Provide the [X, Y] coordinate of the cell's center where the given text is located.  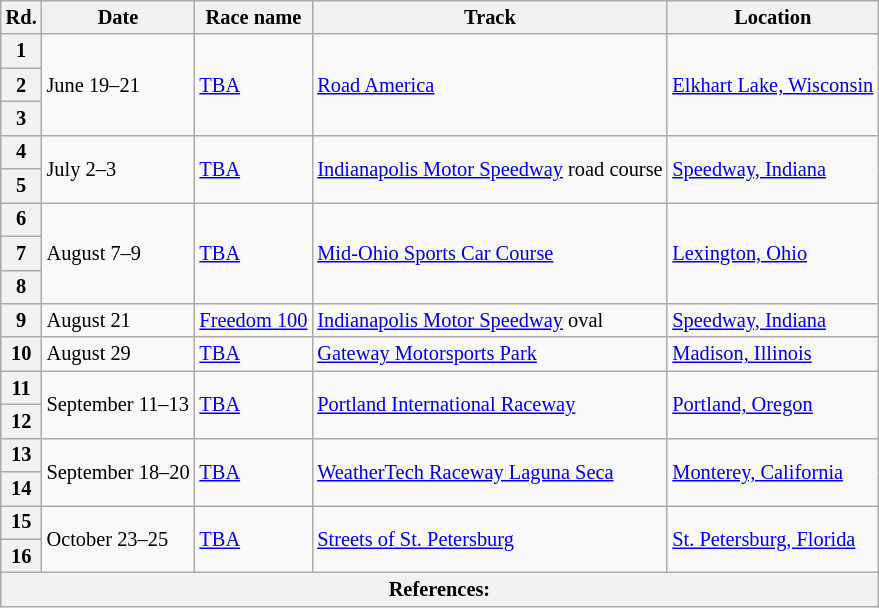
Madison, Illinois [772, 354]
8 [22, 287]
Lexington, Ohio [772, 252]
Elkhart Lake, Wisconsin [772, 84]
References: [440, 589]
Race name [254, 17]
13 [22, 455]
August 7–9 [118, 252]
Indianapolis Motor Speedway oval [490, 320]
10 [22, 354]
Streets of St. Petersburg [490, 538]
St. Petersburg, Florida [772, 538]
5 [22, 186]
1 [22, 51]
October 23–25 [118, 538]
6 [22, 219]
15 [22, 522]
Location [772, 17]
WeatherTech Raceway Laguna Seca [490, 472]
16 [22, 556]
Indianapolis Motor Speedway road course [490, 168]
7 [22, 253]
August 21 [118, 320]
Gateway Motorsports Park [490, 354]
Portland International Raceway [490, 404]
4 [22, 152]
September 11–13 [118, 404]
14 [22, 489]
Track [490, 17]
July 2–3 [118, 168]
9 [22, 320]
Portland, Oregon [772, 404]
11 [22, 388]
2 [22, 85]
Freedom 100 [254, 320]
September 18–20 [118, 472]
June 19–21 [118, 84]
Date [118, 17]
3 [22, 118]
August 29 [118, 354]
Rd. [22, 17]
Monterey, California [772, 472]
Road America [490, 84]
Mid-Ohio Sports Car Course [490, 252]
12 [22, 421]
